Pinpoint the cell where the given text exists, returning its (X, Y) midpoint coordinate. 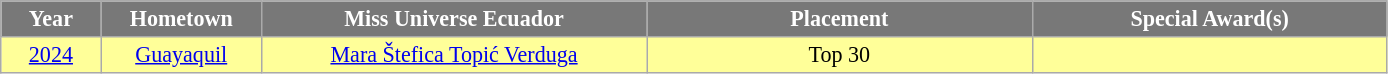
Top 30 (840, 54)
2024 (51, 54)
Year (51, 18)
Miss Universe Ecuador (454, 18)
Hometown (181, 18)
Guayaquil (181, 54)
Placement (840, 18)
Mara Štefica Topić Verduga (454, 54)
Special Award(s) (1210, 18)
